Scan for the cell matching the given text and deliver its (X, Y) coordinate at center. 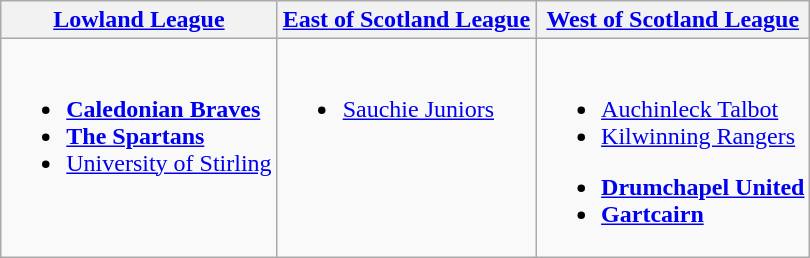
Lowland League (139, 20)
East of Scotland League (406, 20)
Caledonian BravesThe SpartansUniversity of Stirling (139, 148)
West of Scotland League (673, 20)
Auchinleck TalbotKilwinning RangersDrumchapel UnitedGartcairn (673, 148)
Sauchie Juniors (406, 148)
